Search for the cell housing the specified text and yield its (x, y) center coordinate. 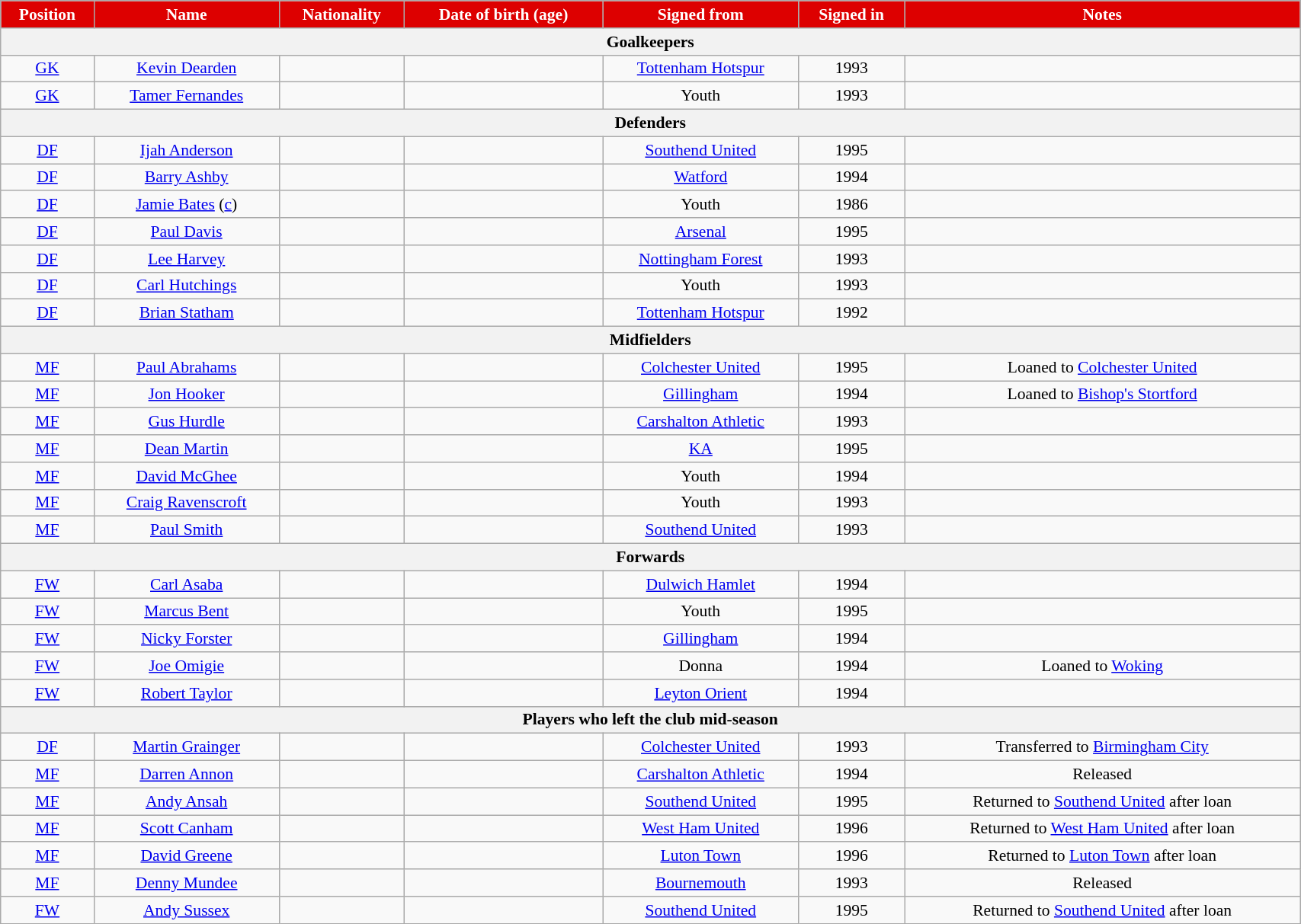
Brian Statham (186, 313)
Craig Ravenscroft (186, 503)
Jamie Bates (c) (186, 205)
Arsenal (701, 232)
Players who left the club mid-season (651, 720)
Luton Town (701, 856)
1986 (852, 205)
Bournemouth (701, 883)
Scott Canham (186, 829)
Goalkeepers (651, 42)
Joe Omigie (186, 666)
1992 (852, 313)
Date of birth (age) (503, 14)
David Greene (186, 856)
Gus Hurdle (186, 422)
Paul Smith (186, 530)
West Ham United (701, 829)
Transferred to Birmingham City (1102, 747)
Andy Sussex (186, 910)
Paul Abrahams (186, 367)
Carl Asaba (186, 584)
Dulwich Hamlet (701, 584)
Notes (1102, 14)
Robert Taylor (186, 693)
Loaned to Colchester United (1102, 367)
KA (701, 449)
Midfielders (651, 341)
Returned to West Ham United after loan (1102, 829)
Darren Annon (186, 775)
Carl Hutchings (186, 286)
Andy Ansah (186, 801)
Loaned to Bishop's Stortford (1102, 395)
Tamer Fernandes (186, 96)
Denny Mundee (186, 883)
Returned to Luton Town after loan (1102, 856)
Nicky Forster (186, 639)
Leyton Orient (701, 693)
Signed from (701, 14)
Kevin Dearden (186, 69)
Martin Grainger (186, 747)
Position (47, 14)
Marcus Bent (186, 612)
Lee Harvey (186, 259)
Name (186, 14)
Ijah Anderson (186, 150)
Donna (701, 666)
Nottingham Forest (701, 259)
Barry Ashby (186, 177)
Nationality (341, 14)
Forwards (651, 558)
Jon Hooker (186, 395)
David McGhee (186, 476)
Watford (701, 177)
Loaned to Woking (1102, 666)
Defenders (651, 123)
Paul Davis (186, 232)
Dean Martin (186, 449)
Signed in (852, 14)
